Return the (x, y) coordinate for the center point of the cell that contains the specified text.  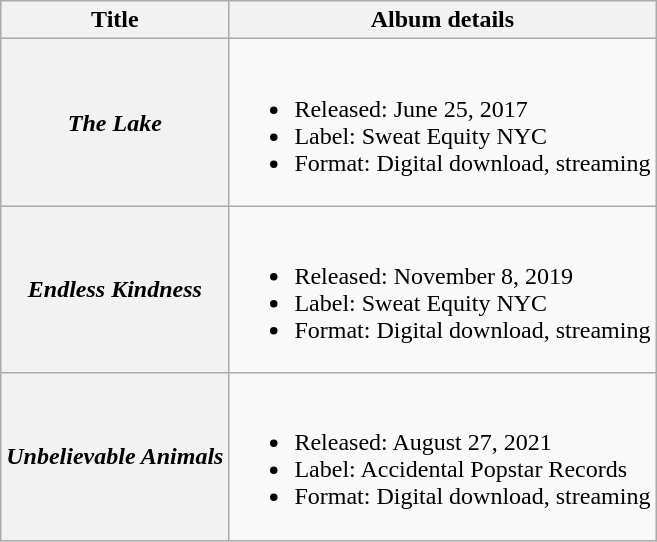
Released: August 27, 2021Label: Accidental Popstar RecordsFormat: Digital download, streaming (442, 456)
Released: November 8, 2019Label: Sweat Equity NYCFormat: Digital download, streaming (442, 290)
Endless Kindness (115, 290)
The Lake (115, 122)
Released: June 25, 2017Label: Sweat Equity NYCFormat: Digital download, streaming (442, 122)
Title (115, 20)
Unbelievable Animals (115, 456)
Album details (442, 20)
